Determine the (x, y) coordinate at the center of the cell enclosing the given text.  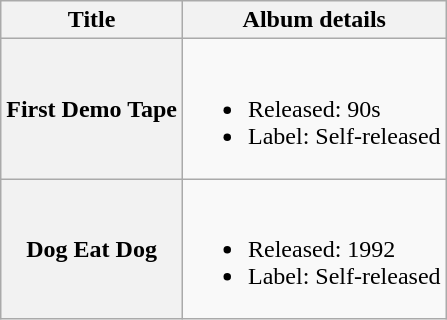
Released: 1992Label: Self-released (314, 249)
Album details (314, 20)
First Demo Tape (92, 109)
Dog Eat Dog (92, 249)
Released: 90sLabel: Self-released (314, 109)
Title (92, 20)
